Find where the given text appears and provide that cell's center as (X, Y) coordinate. 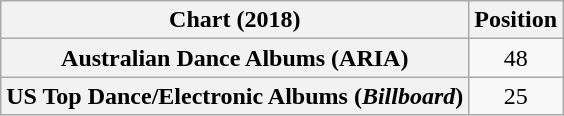
25 (516, 96)
US Top Dance/Electronic Albums (Billboard) (235, 96)
Australian Dance Albums (ARIA) (235, 58)
Position (516, 20)
Chart (2018) (235, 20)
48 (516, 58)
